Detect which cell encompasses the target text, then output its (X, Y) center coordinate. 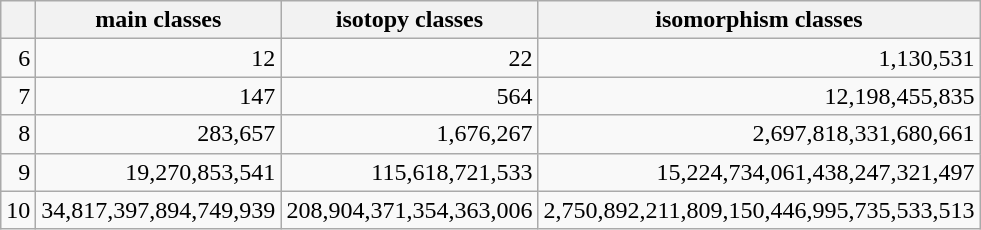
10 (18, 210)
6 (18, 58)
8 (18, 134)
12,198,455,835 (759, 96)
34,817,397,894,749,939 (158, 210)
2,750,892,211,809,150,446,995,735,533,513 (759, 210)
isotopy classes (410, 20)
19,270,853,541 (158, 172)
1,130,531 (759, 58)
7 (18, 96)
115,618,721,533 (410, 172)
15,224,734,061,438,247,321,497 (759, 172)
283,657 (158, 134)
1,676,267 (410, 134)
147 (158, 96)
564 (410, 96)
9 (18, 172)
isomorphism classes (759, 20)
208,904,371,354,363,006 (410, 210)
12 (158, 58)
main classes (158, 20)
2,697,818,331,680,661 (759, 134)
22 (410, 58)
